Output the (x, y) coordinate of the center of the cell containing the given text.  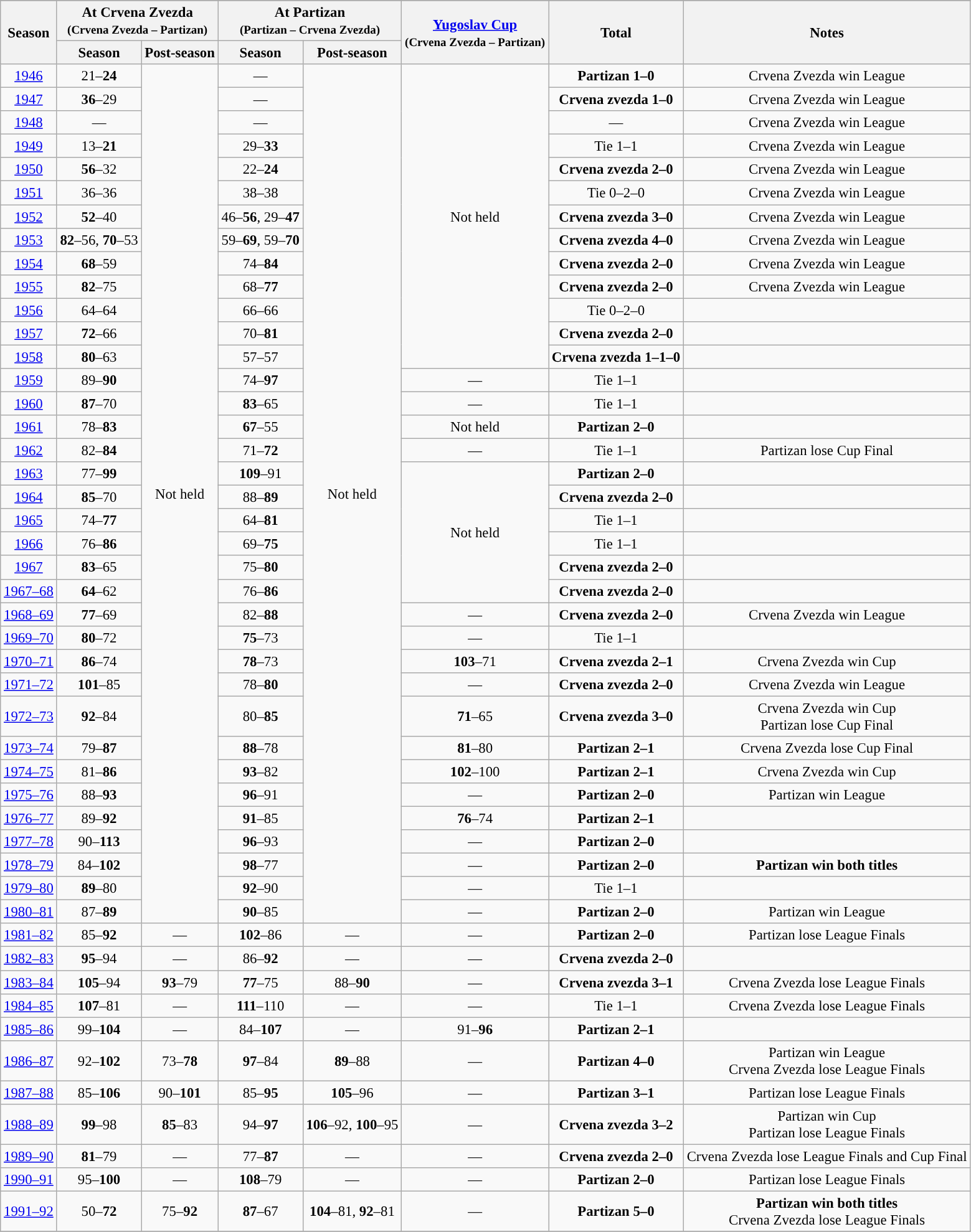
1987–88 (29, 1093)
At Crvena Zvezda(Crvena Zvezda – Partizan) (137, 21)
Partizan win both titles (827, 865)
99–104 (99, 1029)
89–80 (99, 888)
91–85 (260, 819)
1966 (29, 544)
1972–73 (29, 716)
1954 (29, 263)
96–93 (260, 842)
64–62 (99, 591)
102–86 (260, 936)
Crvena zvezda 3–1 (615, 982)
102–100 (475, 771)
1985–86 (29, 1029)
89–88 (353, 1061)
64–64 (99, 310)
Crvena zvezda 4–0 (615, 240)
Partizan lose Cup Final (827, 451)
1946 (29, 76)
72–66 (99, 334)
96–91 (260, 795)
1952 (29, 217)
92–90 (260, 888)
1967 (29, 568)
90–113 (99, 842)
1983–84 (29, 982)
91–96 (475, 1029)
71–65 (475, 716)
84–107 (260, 1029)
82–75 (99, 286)
13–21 (99, 146)
1957 (29, 334)
85–106 (99, 1093)
1958 (29, 357)
73–78 (179, 1061)
1967–68 (29, 591)
Crvena zvezda 1–0 (615, 100)
82–56, 70–53 (99, 240)
77–99 (99, 474)
1948 (29, 123)
22–24 (260, 170)
1960 (29, 403)
46–56, 29–47 (260, 217)
1986–87 (29, 1061)
1962 (29, 451)
93–82 (260, 771)
1965 (29, 520)
1968–69 (29, 614)
1955 (29, 286)
1990–91 (29, 1180)
81–80 (475, 748)
74–97 (260, 380)
Partizan 1–0 (615, 76)
Partizan win LeagueCrvena Zvezda lose League Finals (827, 1061)
64–81 (260, 520)
85–70 (99, 497)
94–97 (260, 1124)
1969–70 (29, 637)
79–87 (99, 748)
88–89 (260, 497)
1947 (29, 100)
1961 (29, 427)
1953 (29, 240)
1981–82 (29, 936)
Total (615, 32)
74–84 (260, 263)
87–67 (260, 1211)
82–84 (99, 451)
105–94 (99, 982)
1978–79 (29, 865)
105–96 (353, 1093)
1970–71 (29, 661)
1979–80 (29, 888)
109–91 (260, 474)
81–79 (99, 1156)
88–90 (353, 982)
95–100 (99, 1180)
Notes (827, 32)
107–81 (99, 1005)
1949 (29, 146)
70–81 (260, 334)
1975–76 (29, 795)
1963 (29, 474)
1971–72 (29, 685)
74–77 (99, 520)
80–72 (99, 637)
87–89 (99, 912)
67–55 (260, 427)
71–72 (260, 451)
1991–92 (29, 1211)
38–38 (260, 193)
76–74 (475, 819)
1956 (29, 310)
68–59 (99, 263)
90–101 (179, 1093)
56–32 (99, 170)
88–93 (99, 795)
86–92 (260, 959)
Partizan 3–1 (615, 1093)
1980–81 (29, 912)
85–95 (260, 1093)
92–84 (99, 716)
89–90 (99, 380)
1977–78 (29, 842)
1959 (29, 380)
89–92 (99, 819)
111–110 (260, 1005)
99–98 (99, 1124)
88–78 (260, 748)
59–69, 59–70 (260, 240)
50–72 (99, 1211)
1984–85 (29, 1005)
82–88 (260, 614)
36–36 (99, 193)
97–84 (260, 1061)
78–80 (260, 685)
1950 (29, 170)
108–79 (260, 1180)
1973–74 (29, 748)
75–73 (260, 637)
1982–83 (29, 959)
98–77 (260, 865)
Partizan 5–0 (615, 1211)
85–92 (99, 936)
84–102 (99, 865)
87–70 (99, 403)
At Partizan(Partizan – Crvena Zvezda) (310, 21)
86–74 (99, 661)
1951 (29, 193)
Partizan win CupPartizan lose League Finals (827, 1124)
81–86 (99, 771)
Crvena zvezda 1–1–0 (615, 357)
101–85 (99, 685)
106–92, 100–95 (353, 1124)
78–83 (99, 427)
Yugoslav Cup(Crvena Zvezda – Partizan) (475, 32)
69–75 (260, 544)
1974–75 (29, 771)
36–29 (99, 100)
21–24 (99, 76)
75–92 (179, 1211)
75–80 (260, 568)
Partizan 4–0 (615, 1061)
Crvena zvezda 2–1 (615, 661)
57–57 (260, 357)
80–63 (99, 357)
Crvena Zvezda lose League Finals and Cup Final (827, 1156)
1988–89 (29, 1124)
104–81, 92–81 (353, 1211)
77–69 (99, 614)
29–33 (260, 146)
95–94 (99, 959)
78–73 (260, 661)
103–71 (475, 661)
85–83 (179, 1124)
93–79 (179, 982)
68–77 (260, 286)
Crvena zvezda 3–2 (615, 1124)
80–85 (260, 716)
1964 (29, 497)
1989–90 (29, 1156)
66–66 (260, 310)
1976–77 (29, 819)
Partizan win both titlesCrvena Zvezda lose League Finals (827, 1211)
Crvena Zvezda win CupPartizan lose Cup Final (827, 716)
77–75 (260, 982)
52–40 (99, 217)
77–87 (260, 1156)
90–85 (260, 912)
Crvena Zvezda lose Cup Final (827, 748)
92–102 (99, 1061)
